Extract the (x, y) coordinate from the center of the cell holding the provided text.  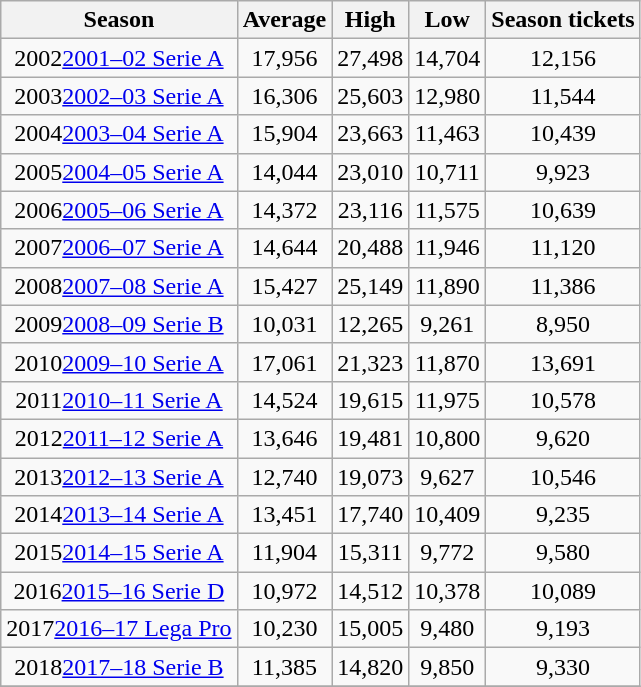
Season tickets (563, 20)
10,578 (563, 400)
9,923 (563, 172)
11,946 (448, 248)
9,330 (563, 667)
10,439 (563, 134)
17,740 (370, 515)
10,972 (284, 591)
9,480 (448, 629)
10,639 (563, 210)
9,772 (448, 553)
12,980 (448, 96)
11,890 (448, 286)
19,073 (370, 477)
20132012–13 Serie A (119, 477)
11,975 (448, 400)
13,646 (284, 438)
13,691 (563, 362)
17,956 (284, 58)
25,149 (370, 286)
12,265 (370, 324)
10,546 (563, 477)
14,372 (284, 210)
14,524 (284, 400)
20152014–15 Serie A (119, 553)
11,385 (284, 667)
20,488 (370, 248)
11,544 (563, 96)
13,451 (284, 515)
20122011–12 Serie A (119, 438)
9,261 (448, 324)
12,156 (563, 58)
Average (284, 20)
20072006–07 Serie A (119, 248)
14,644 (284, 248)
14,820 (370, 667)
Season (119, 20)
10,378 (448, 591)
9,627 (448, 477)
11,904 (284, 553)
11,386 (563, 286)
9,235 (563, 515)
15,904 (284, 134)
11,120 (563, 248)
10,409 (448, 515)
10,230 (284, 629)
20112010–11 Serie A (119, 400)
19,615 (370, 400)
10,089 (563, 591)
20142013–14 Serie A (119, 515)
20062005–06 Serie A (119, 210)
10,031 (284, 324)
20162015–16 Serie D (119, 591)
20172016–17 Lega Pro (119, 629)
20022001–02 Serie A (119, 58)
20102009–10 Serie A (119, 362)
23,116 (370, 210)
19,481 (370, 438)
14,704 (448, 58)
8,950 (563, 324)
23,663 (370, 134)
14,512 (370, 591)
20052004–05 Serie A (119, 172)
20042003–04 Serie A (119, 134)
10,711 (448, 172)
9,620 (563, 438)
High (370, 20)
9,850 (448, 667)
10,800 (448, 438)
15,005 (370, 629)
20182017–18 Serie B (119, 667)
27,498 (370, 58)
Low (448, 20)
15,427 (284, 286)
25,603 (370, 96)
20082007–08 Serie A (119, 286)
9,193 (563, 629)
23,010 (370, 172)
20032002–03 Serie A (119, 96)
9,580 (563, 553)
11,463 (448, 134)
12,740 (284, 477)
14,044 (284, 172)
15,311 (370, 553)
11,870 (448, 362)
16,306 (284, 96)
20092008–09 Serie B (119, 324)
17,061 (284, 362)
21,323 (370, 362)
11,575 (448, 210)
